Locate the cell with the specified text and output its (X, Y) center coordinate. 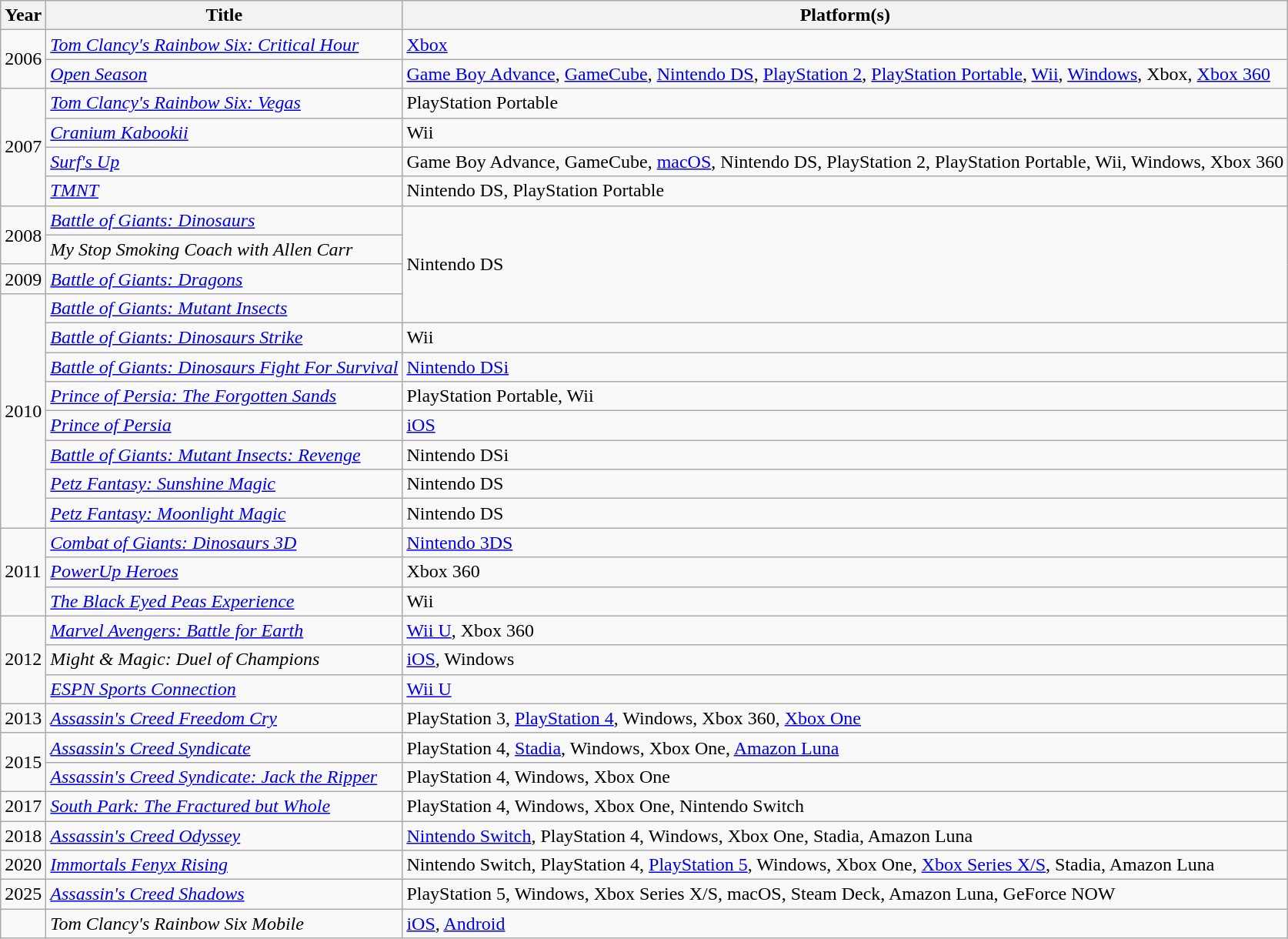
PlayStation 4, Windows, Xbox One, Nintendo Switch (845, 806)
Nintendo DS, PlayStation Portable (845, 191)
Tom Clancy's Rainbow Six: Critical Hour (225, 45)
Surf's Up (225, 162)
2015 (23, 762)
PlayStation 3, PlayStation 4, Windows, Xbox 360, Xbox One (845, 718)
PlayStation Portable, Wii (845, 396)
Nintendo 3DS (845, 543)
Cranium Kabookii (225, 132)
PlayStation Portable (845, 103)
2020 (23, 865)
2013 (23, 718)
Battle of Giants: Mutant Insects: Revenge (225, 455)
Assassin's Creed Freedom Cry (225, 718)
2008 (23, 235)
Battle of Giants: Dinosaurs (225, 220)
2018 (23, 835)
2006 (23, 59)
Battle of Giants: Dragons (225, 279)
Platform(s) (845, 15)
The Black Eyed Peas Experience (225, 601)
Tom Clancy's Rainbow Six Mobile (225, 924)
Assassin's Creed Syndicate (225, 747)
PlayStation 4, Windows, Xbox One (845, 777)
Might & Magic: Duel of Champions (225, 660)
iOS, Windows (845, 660)
2007 (23, 147)
Assassin's Creed Syndicate: Jack the Ripper (225, 777)
Game Boy Advance, GameCube, macOS, Nintendo DS, PlayStation 2, PlayStation Portable, Wii, Windows, Xbox 360 (845, 162)
Title (225, 15)
PlayStation 5, Windows, Xbox Series X/S, macOS, Steam Deck, Amazon Luna, GeForce NOW (845, 894)
Petz Fantasy: Moonlight Magic (225, 513)
My Stop Smoking Coach with Allen Carr (225, 249)
Nintendo Switch, PlayStation 4, PlayStation 5, Windows, Xbox One, Xbox Series X/S, Stadia, Amazon Luna (845, 865)
Battle of Giants: Mutant Insects (225, 308)
Assassin's Creed Odyssey (225, 835)
Marvel Avengers: Battle for Earth (225, 630)
iOS (845, 426)
2009 (23, 279)
PowerUp Heroes (225, 572)
2017 (23, 806)
Wii U, Xbox 360 (845, 630)
ESPN Sports Connection (225, 689)
Xbox 360 (845, 572)
Xbox (845, 45)
Combat of Giants: Dinosaurs 3D (225, 543)
2012 (23, 660)
Game Boy Advance, GameCube, Nintendo DS, PlayStation 2, PlayStation Portable, Wii, Windows, Xbox, Xbox 360 (845, 74)
2010 (23, 410)
2011 (23, 572)
Battle of Giants: Dinosaurs Strike (225, 337)
Wii U (845, 689)
PlayStation 4, Stadia, Windows, Xbox One, Amazon Luna (845, 747)
2025 (23, 894)
Nintendo Switch, PlayStation 4, Windows, Xbox One, Stadia, Amazon Luna (845, 835)
Tom Clancy's Rainbow Six: Vegas (225, 103)
Year (23, 15)
Prince of Persia: The Forgotten Sands (225, 396)
Immortals Fenyx Rising (225, 865)
Battle of Giants: Dinosaurs Fight For Survival (225, 367)
Prince of Persia (225, 426)
TMNT (225, 191)
South Park: The Fractured but Whole (225, 806)
Petz Fantasy: Sunshine Magic (225, 484)
Assassin's Creed Shadows (225, 894)
Open Season (225, 74)
iOS, Android (845, 924)
